For the text-containing cell, return its midpoint in [X, Y] coordinate format. 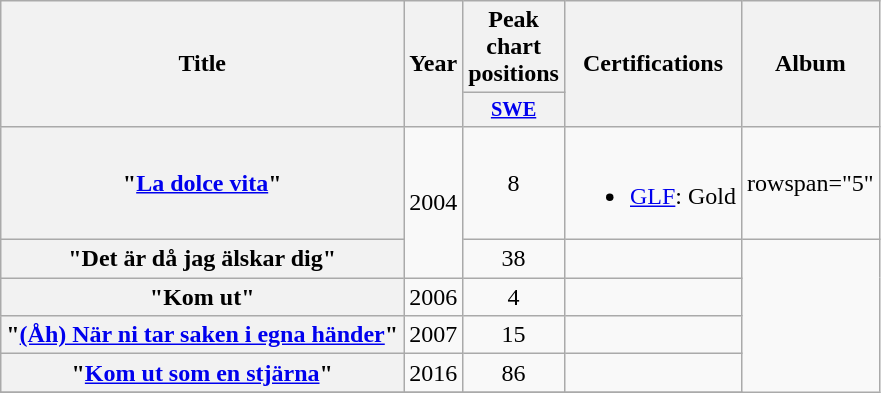
Year [434, 64]
Peak chart positions [514, 47]
2007 [434, 335]
Title [202, 64]
2006 [434, 297]
38 [514, 259]
2016 [434, 373]
2004 [434, 202]
SWE [514, 110]
GLF: Gold [652, 182]
rowspan="5" [811, 182]
86 [514, 373]
"(Åh) När ni tar saken i egna händer" [202, 335]
"La dolce vita" [202, 182]
Album [811, 64]
"Kom ut som en stjärna" [202, 373]
8 [514, 182]
15 [514, 335]
"Det är då jag älskar dig" [202, 259]
Certifications [652, 64]
4 [514, 297]
"Kom ut" [202, 297]
